For the text-containing cell, return its midpoint in (X, Y) coordinate format. 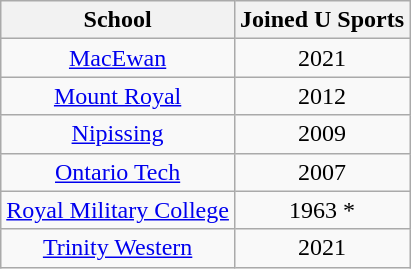
Nipissing (118, 134)
2012 (322, 96)
MacEwan (118, 58)
Trinity Western (118, 248)
School (118, 20)
Mount Royal (118, 96)
2007 (322, 172)
1963 * (322, 210)
Royal Military College (118, 210)
2009 (322, 134)
Ontario Tech (118, 172)
Joined U Sports (322, 20)
